Scan for the cell matching the given text and deliver its (x, y) coordinate at center. 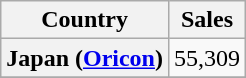
55,309 (206, 58)
Japan (Oricon) (85, 58)
Sales (206, 20)
Country (85, 20)
